Identify which cell holds the provided text, then report its [X, Y] central coordinate. 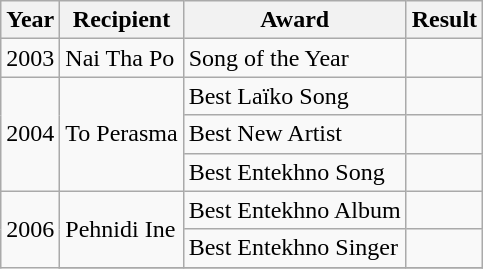
Recipient [122, 20]
Year [30, 20]
Pehnidi Ine [122, 229]
Award [294, 20]
Best Entekhno Album [294, 210]
Song of the Year [294, 58]
To Perasma [122, 134]
2003 [30, 58]
Nai Tha Po [122, 58]
Best Laïko Song [294, 96]
2004 [30, 134]
2006 [30, 229]
Best New Artist [294, 134]
Best Entekhno Singer [294, 248]
Result [444, 20]
Best Entekhno Song [294, 172]
